Find where the given text appears and provide that cell's center as (x, y) coordinate. 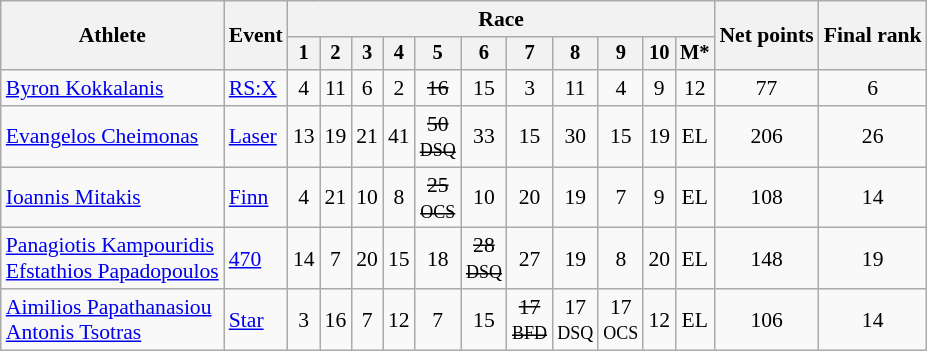
Aimilios Papathanasiou Antonis Tsotras (112, 320)
Net points (766, 36)
33 (484, 136)
M* (694, 54)
Athlete (112, 36)
77 (766, 88)
Panagiotis Kampouridis Efstathios Papadopoulos (112, 258)
RS:X (256, 88)
30 (575, 136)
Final rank (873, 36)
17OCS (620, 320)
Race (502, 19)
Ioannis Mitakis (112, 198)
1 (304, 54)
50DSQ (438, 136)
Laser (256, 136)
106 (766, 320)
41 (399, 136)
5 (438, 54)
26 (873, 136)
470 (256, 258)
13 (304, 136)
148 (766, 258)
27 (530, 258)
28DSQ (484, 258)
Finn (256, 198)
Byron Kokkalanis (112, 88)
108 (766, 198)
Star (256, 320)
18 (438, 258)
Event (256, 36)
17BFD (530, 320)
Evangelos Cheimonas (112, 136)
25OCS (438, 198)
206 (766, 136)
17DSQ (575, 320)
